Identify which cell holds the provided text, then report its (X, Y) central coordinate. 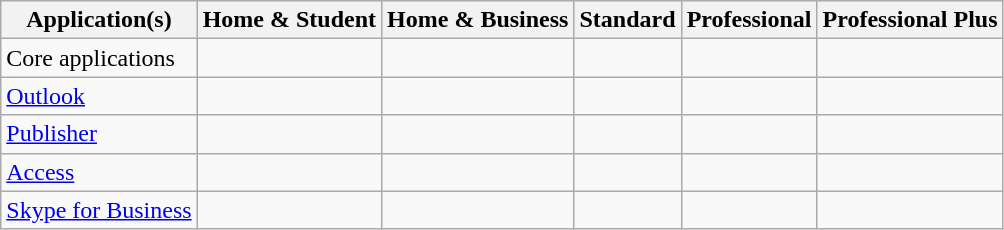
Application(s) (99, 20)
Home & Business (478, 20)
Skype for Business (99, 210)
Publisher (99, 134)
Standard (628, 20)
Access (99, 172)
Professional Plus (910, 20)
Core applications (99, 58)
Home & Student (289, 20)
Outlook (99, 96)
Professional (749, 20)
